Provide the [X, Y] coordinate of the cell's center where the given text is located.  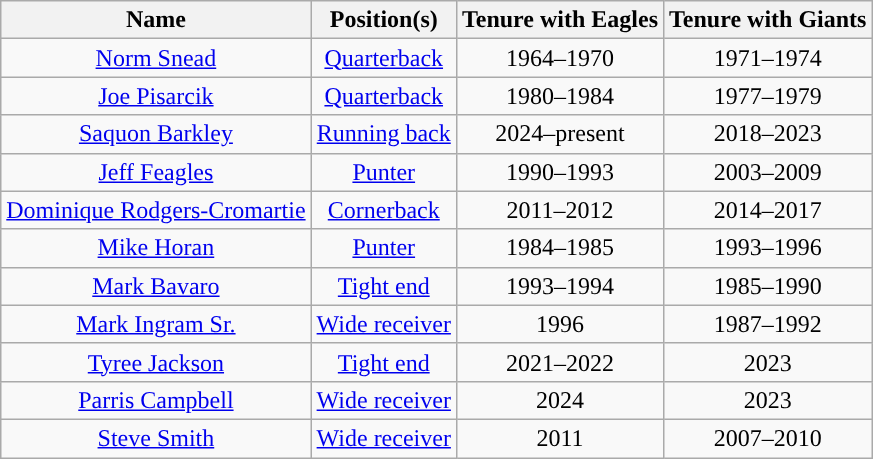
Tyree Jackson [156, 362]
Parris Campbell [156, 400]
Norm Snead [156, 58]
1971–1974 [768, 58]
2014–2017 [768, 210]
1990–1993 [560, 172]
1987–1992 [768, 324]
2018–2023 [768, 134]
Mark Bavaro [156, 286]
Running back [384, 134]
1984–1985 [560, 248]
2021–2022 [560, 362]
Saquon Barkley [156, 134]
2024 [560, 400]
2011 [560, 438]
Jeff Feagles [156, 172]
Steve Smith [156, 438]
1980–1984 [560, 96]
Name [156, 20]
Cornerback [384, 210]
1985–1990 [768, 286]
Joe Pisarcik [156, 96]
1996 [560, 324]
Tenure with Giants [768, 20]
1993–1996 [768, 248]
2011–2012 [560, 210]
2003–2009 [768, 172]
Mike Horan [156, 248]
1993–1994 [560, 286]
Position(s) [384, 20]
2024–present [560, 134]
Mark Ingram Sr. [156, 324]
Tenure with Eagles [560, 20]
1964–1970 [560, 58]
Dominique Rodgers-Cromartie [156, 210]
2007–2010 [768, 438]
1977–1979 [768, 96]
